Output the (x, y) coordinate of the center of the cell containing the given text.  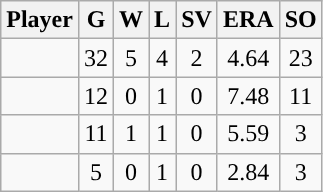
G (96, 20)
4.64 (248, 58)
23 (300, 58)
2 (197, 58)
4 (162, 58)
32 (96, 58)
L (162, 20)
7.48 (248, 96)
5.59 (248, 134)
W (132, 20)
SO (300, 20)
2.84 (248, 172)
ERA (248, 20)
SV (197, 20)
Player (40, 20)
12 (96, 96)
